Detect which cell encompasses the target text, then output its [X, Y] center coordinate. 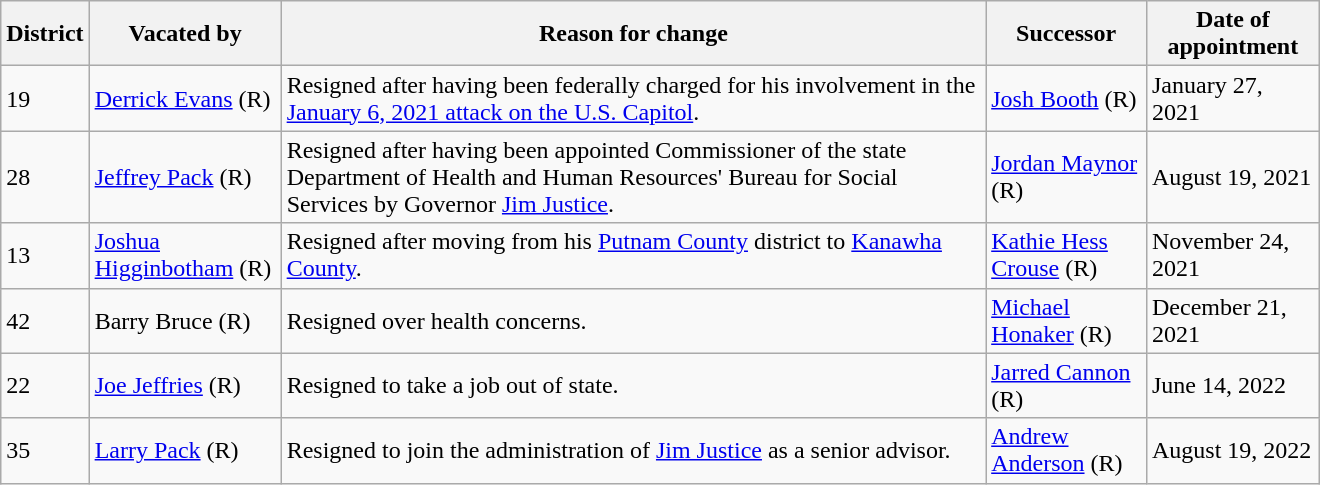
13 [45, 256]
Vacated by [185, 34]
Larry Pack (R) [185, 450]
19 [45, 98]
Successor [1066, 34]
December 21, 2021 [1232, 320]
Andrew Anderson (R) [1066, 450]
November 24, 2021 [1232, 256]
Josh Booth (R) [1066, 98]
Resigned to join the administration of Jim Justice as a senior advisor. [634, 450]
Resigned to take a job out of state. [634, 386]
Date of appointment [1232, 34]
District [45, 34]
Resigned after having been federally charged for his involvement in the January 6, 2021 attack on the U.S. Capitol. [634, 98]
Jarred Cannon (R) [1066, 386]
42 [45, 320]
22 [45, 386]
35 [45, 450]
Resigned after moving from his Putnam County district to Kanawha County. [634, 256]
Derrick Evans (R) [185, 98]
August 19, 2021 [1232, 177]
Jordan Maynor (R) [1066, 177]
Joe Jeffries (R) [185, 386]
Michael Honaker (R) [1066, 320]
January 27, 2021 [1232, 98]
Resigned over health concerns. [634, 320]
28 [45, 177]
Joshua Higginbotham (R) [185, 256]
August 19, 2022 [1232, 450]
Kathie Hess Crouse (R) [1066, 256]
June 14, 2022 [1232, 386]
Jeffrey Pack (R) [185, 177]
Barry Bruce (R) [185, 320]
Reason for change [634, 34]
